Search for the cell housing the specified text and yield its (x, y) center coordinate. 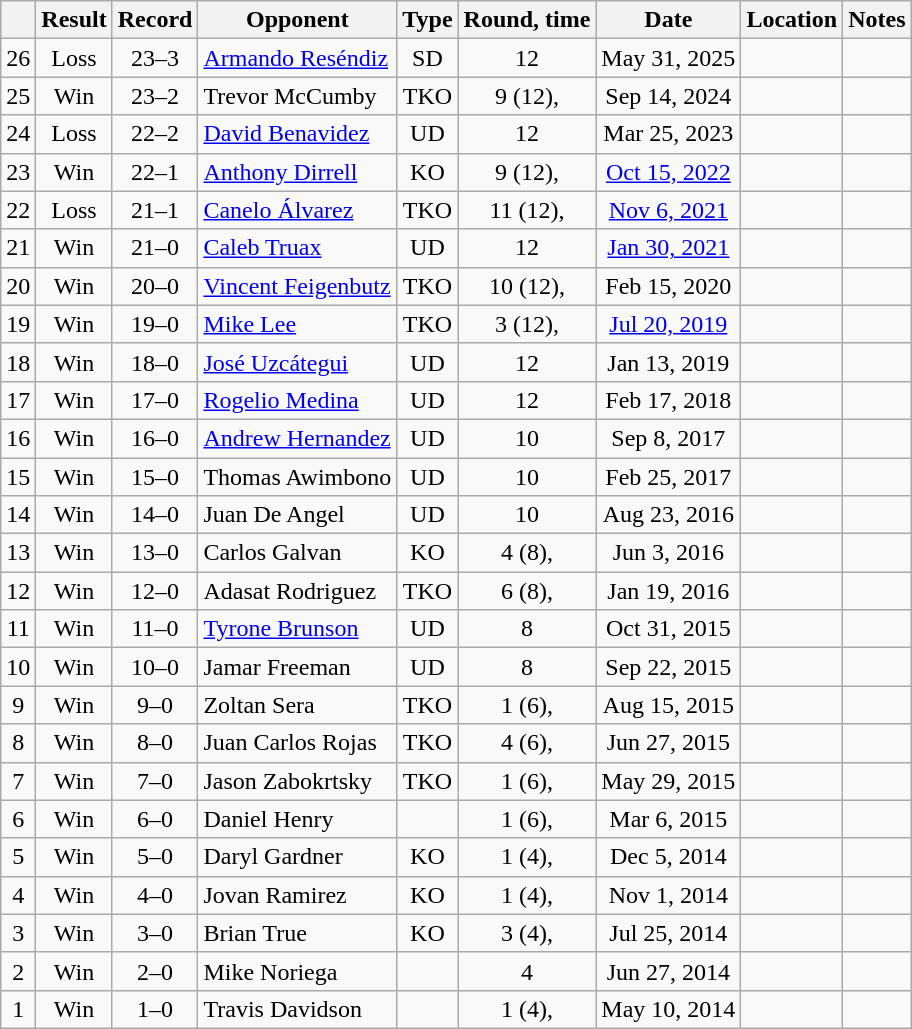
2–0 (155, 971)
Dec 5, 2014 (668, 857)
Armando Reséndiz (298, 58)
21 (18, 248)
7 (18, 781)
22–2 (155, 134)
22 (18, 210)
14 (18, 515)
David Benavidez (298, 134)
Daniel Henry (298, 819)
Trevor McCumby (298, 96)
Anthony Dirrell (298, 172)
11 (12), (527, 210)
Result (74, 20)
13 (18, 553)
8–0 (155, 743)
Jun 27, 2014 (668, 971)
Thomas Awimbono (298, 477)
Mike Lee (298, 324)
14–0 (155, 515)
Mike Noriega (298, 971)
7–0 (155, 781)
Jason Zabokrtsky (298, 781)
15 (18, 477)
1 (18, 1009)
Jun 27, 2015 (668, 743)
18–0 (155, 362)
Mar 6, 2015 (668, 819)
21–1 (155, 210)
Nov 1, 2014 (668, 895)
10–0 (155, 667)
Feb 17, 2018 (668, 400)
Andrew Hernandez (298, 438)
Zoltan Sera (298, 705)
21–0 (155, 248)
Brian True (298, 933)
Jul 20, 2019 (668, 324)
Oct 15, 2022 (668, 172)
Notes (877, 20)
Jan 30, 2021 (668, 248)
May 31, 2025 (668, 58)
Adasat Rodriguez (298, 591)
Record (155, 20)
Oct 31, 2015 (668, 629)
May 10, 2014 (668, 1009)
Caleb Truax (298, 248)
May 29, 2015 (668, 781)
25 (18, 96)
4 (6), (527, 743)
Jun 3, 2016 (668, 553)
2 (18, 971)
Sep 14, 2024 (668, 96)
5 (18, 857)
15–0 (155, 477)
Aug 15, 2015 (668, 705)
3–0 (155, 933)
3 (12), (527, 324)
Juan De Angel (298, 515)
Feb 25, 2017 (668, 477)
26 (18, 58)
Feb 15, 2020 (668, 286)
6–0 (155, 819)
6 (8), (527, 591)
17–0 (155, 400)
Jovan Ramirez (298, 895)
16–0 (155, 438)
16 (18, 438)
19–0 (155, 324)
4 (8), (527, 553)
11–0 (155, 629)
24 (18, 134)
Rogelio Medina (298, 400)
6 (18, 819)
11 (18, 629)
Tyrone Brunson (298, 629)
Round, time (527, 20)
Jul 25, 2014 (668, 933)
10 (12), (527, 286)
Opponent (298, 20)
SD (428, 58)
23 (18, 172)
5–0 (155, 857)
Mar 25, 2023 (668, 134)
Canelo Álvarez (298, 210)
Jamar Freeman (298, 667)
12–0 (155, 591)
José Uzcátegui (298, 362)
Type (428, 20)
9–0 (155, 705)
3 (18, 933)
23–2 (155, 96)
23–3 (155, 58)
Nov 6, 2021 (668, 210)
3 (4), (527, 933)
22–1 (155, 172)
9 (18, 705)
Travis Davidson (298, 1009)
Daryl Gardner (298, 857)
Location (792, 20)
Vincent Feigenbutz (298, 286)
Sep 22, 2015 (668, 667)
4–0 (155, 895)
Jan 19, 2016 (668, 591)
18 (18, 362)
Jan 13, 2019 (668, 362)
Carlos Galvan (298, 553)
1–0 (155, 1009)
19 (18, 324)
Date (668, 20)
13–0 (155, 553)
20 (18, 286)
Juan Carlos Rojas (298, 743)
Sep 8, 2017 (668, 438)
20–0 (155, 286)
17 (18, 400)
Aug 23, 2016 (668, 515)
